Return the (x, y) coordinate for the center point of the cell that contains the specified text.  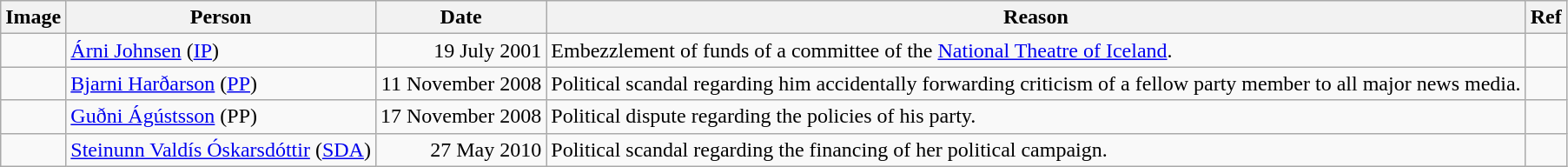
17 November 2008 (460, 117)
Political dispute regarding the policies of his party. (1035, 117)
11 November 2008 (460, 83)
Steinunn Valdís Óskarsdóttir (SDA) (221, 150)
Image (33, 17)
Guðni Ágústsson (PP) (221, 117)
Árni Johnsen (IP) (221, 50)
27 May 2010 (460, 150)
Person (221, 17)
19 July 2001 (460, 50)
Bjarni Harðarson (PP) (221, 83)
Embezzlement of funds of a committee of the National Theatre of Iceland. (1035, 50)
Political scandal regarding the financing of her political campaign. (1035, 150)
Ref (1546, 17)
Date (460, 17)
Reason (1035, 17)
Political scandal regarding him accidentally forwarding criticism of a fellow party member to all major news media. (1035, 83)
